From the cell containing the given text, extract its center point as (x, y) coordinate. 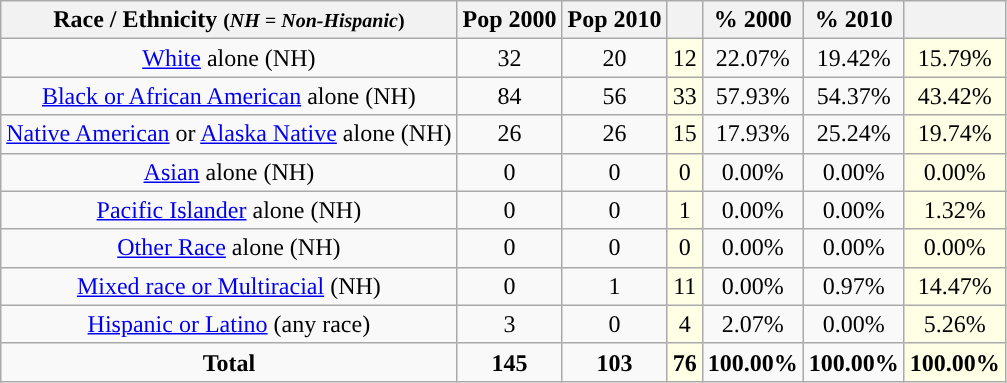
Pop 2010 (614, 20)
25.24% (854, 134)
Pacific Islander alone (NH) (229, 210)
43.42% (954, 96)
76 (684, 362)
56 (614, 96)
84 (510, 96)
22.07% (752, 58)
Native American or Alaska Native alone (NH) (229, 134)
Asian alone (NH) (229, 172)
103 (614, 362)
Black or African American alone (NH) (229, 96)
Other Race alone (NH) (229, 248)
Total (229, 362)
Pop 2000 (510, 20)
Hispanic or Latino (any race) (229, 324)
12 (684, 58)
White alone (NH) (229, 58)
19.42% (854, 58)
14.47% (954, 286)
1.32% (954, 210)
11 (684, 286)
% 2010 (854, 20)
20 (614, 58)
19.74% (954, 134)
57.93% (752, 96)
Mixed race or Multiracial (NH) (229, 286)
32 (510, 58)
54.37% (854, 96)
15.79% (954, 58)
% 2000 (752, 20)
3 (510, 324)
145 (510, 362)
5.26% (954, 324)
17.93% (752, 134)
33 (684, 96)
Race / Ethnicity (NH = Non-Hispanic) (229, 20)
0.97% (854, 286)
15 (684, 134)
4 (684, 324)
2.07% (752, 324)
